Provide the (x, y) coordinate of the cell's center where the given text is located.  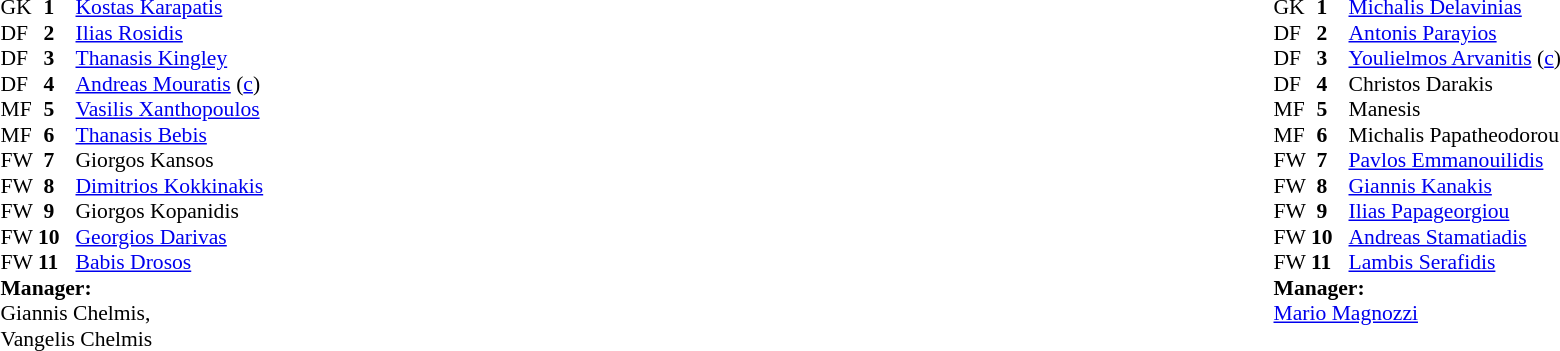
Thanasis Bebis (170, 135)
Ilias Rosidis (170, 33)
Dimitrios Kokkinakis (170, 186)
Giorgos Kopanidis (170, 211)
Giorgos Kansos (170, 161)
Manager: (132, 288)
Thanasis Kingley (170, 59)
Georgios Darivas (170, 237)
Giannis Chelmis, Vangelis Chelmis (132, 326)
Vasilis Xanthopoulos (170, 109)
Babis Drosos (170, 263)
Andreas Mouratis (c) (170, 84)
